Provide the [X, Y] coordinate of the cell's center where the given text is located.  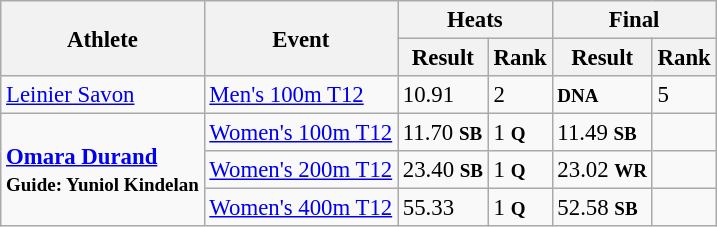
Women's 400m T12 [300, 208]
11.70 SB [444, 133]
23.02 WR [602, 170]
55.33 [444, 208]
Leinier Savon [102, 95]
10.91 [444, 95]
11.49 SB [602, 133]
DNA [602, 95]
2 [520, 95]
Women's 100m T12 [300, 133]
52.58 SB [602, 208]
Athlete [102, 38]
Heats [476, 20]
Final [634, 20]
Men's 100m T12 [300, 95]
5 [684, 95]
23.40 SB [444, 170]
Event [300, 38]
Women's 200m T12 [300, 170]
Omara DurandGuide: Yuniol Kindelan [102, 170]
